Identify which cell holds the provided text, then report its (X, Y) central coordinate. 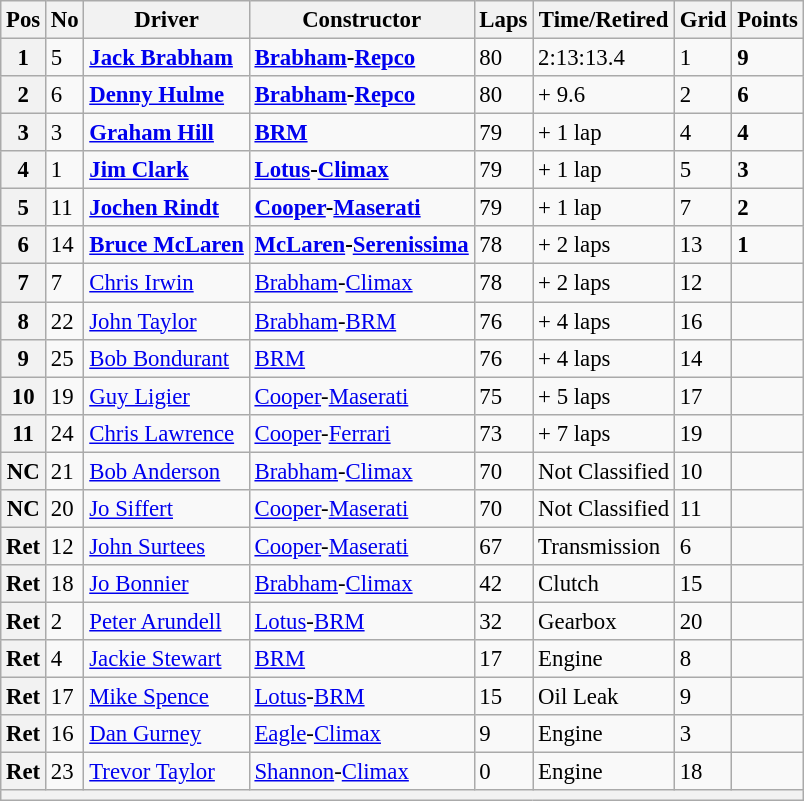
Gearbox (604, 621)
McLaren-Serenissima (362, 245)
+ 9.6 (604, 95)
Eagle-Climax (362, 734)
Points (768, 20)
Constructor (362, 20)
Peter Arundell (166, 621)
42 (504, 584)
No (65, 20)
Jackie Stewart (166, 659)
24 (65, 433)
John Taylor (166, 321)
Jochen Rindt (166, 208)
+ 7 laps (604, 433)
73 (504, 433)
Jim Clark (166, 170)
67 (504, 546)
Transmission (604, 546)
Denny Hulme (166, 95)
2:13:13.4 (604, 58)
John Surtees (166, 546)
Time/Retired (604, 20)
Graham Hill (166, 133)
Bruce McLaren (166, 245)
Lotus-Climax (362, 170)
Grid (702, 20)
75 (504, 396)
Cooper-Ferrari (362, 433)
Shannon-Climax (362, 772)
25 (65, 358)
0 (504, 772)
22 (65, 321)
+ 5 laps (604, 396)
32 (504, 621)
Jo Bonnier (166, 584)
Jo Siffert (166, 509)
Pos (24, 20)
Trevor Taylor (166, 772)
Chris Irwin (166, 283)
Driver (166, 20)
Jack Brabham (166, 58)
Chris Lawrence (166, 433)
Oil Leak (604, 697)
Guy Ligier (166, 396)
13 (702, 245)
Clutch (604, 584)
Bob Anderson (166, 471)
21 (65, 471)
Laps (504, 20)
Mike Spence (166, 697)
23 (65, 772)
Bob Bondurant (166, 358)
Dan Gurney (166, 734)
Brabham-BRM (362, 321)
